Provide the (x, y) coordinate of the cell's center where the given text is located.  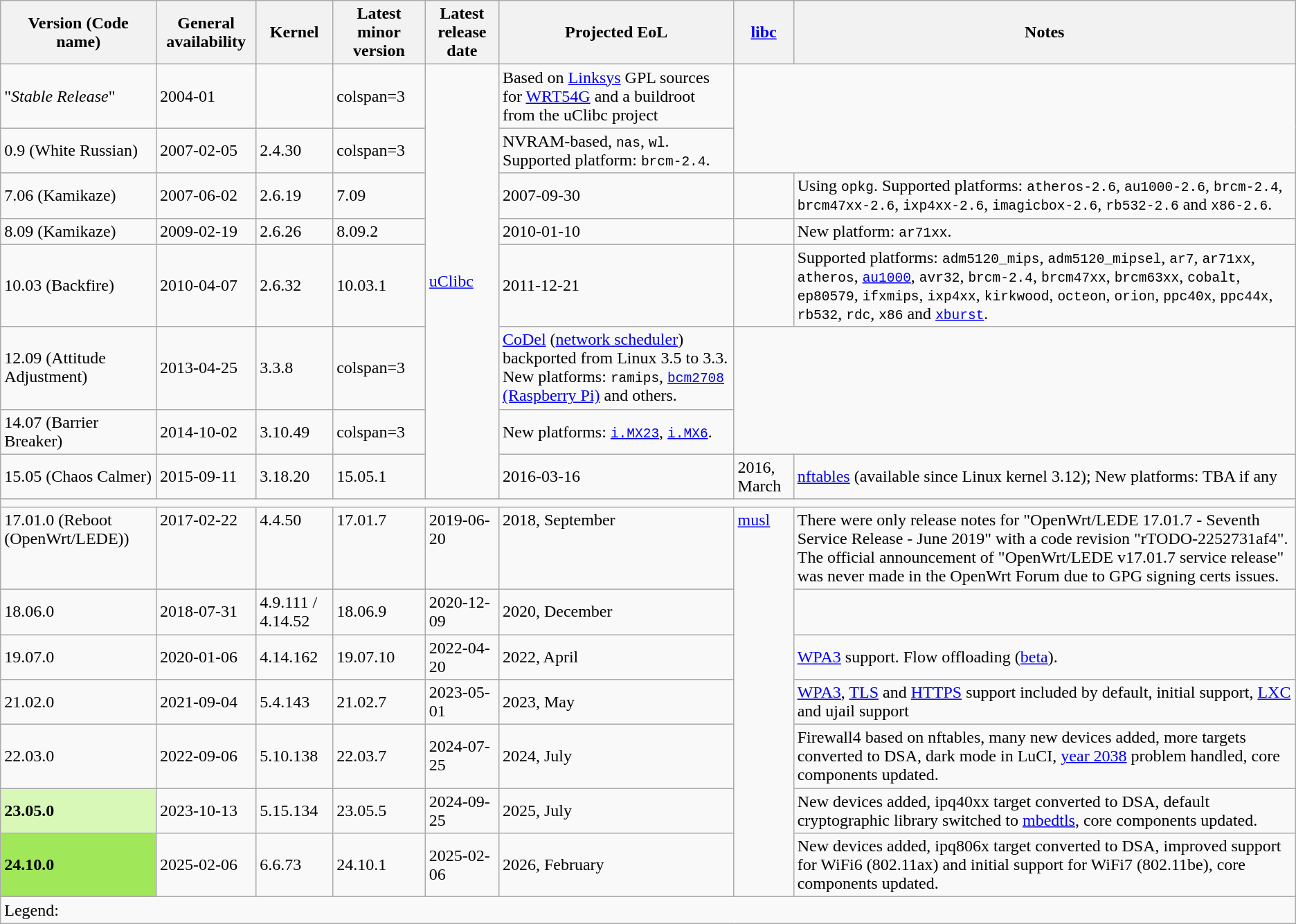
2020-01-06 (206, 656)
3.3.8 (295, 368)
Latest minor version (379, 33)
Kernel (295, 33)
17.01.7 (379, 548)
2022-09-06 (206, 757)
2025, July (616, 811)
2016-03-16 (616, 476)
23.05.5 (379, 811)
NVRAM-based, nas, wl. Supported platform: brcm-2.4. (616, 151)
2013-04-25 (206, 368)
2018-07-31 (206, 612)
21.02.7 (379, 702)
New platforms: i.MX23, i.MX6. (616, 432)
WPA3, TLS and HTTPS support included by default, initial support, LXC and ujail support (1044, 702)
2010-04-07 (206, 285)
5.15.134 (295, 811)
8.09.2 (379, 231)
23.05.0 (79, 811)
2007-06-02 (206, 195)
Legend: (648, 910)
5.10.138 (295, 757)
21.02.0 (79, 702)
15.05 (Chaos Calmer) (79, 476)
2026, February (616, 865)
"Stable Release" (79, 96)
22.03.0 (79, 757)
2015-09-11 (206, 476)
Version (Code name) (79, 33)
2024-07-25 (462, 757)
2021-09-04 (206, 702)
New platform: ar71xx. (1044, 231)
10.03.1 (379, 285)
General availability (206, 33)
2024-09-25 (462, 811)
Notes (1044, 33)
2023, May (616, 702)
3.10.49 (295, 432)
nftables (available since Linux kernel 3.12); New platforms: TBA if any (1044, 476)
18.06.0 (79, 612)
uClibc (462, 282)
Using opkg. Supported platforms: atheros-2.6, au1000-2.6, brcm-2.4, brcm47xx-2.6, ixp4xx-2.6, imagicbox-2.6, rb532-2.6 and x86-2.6. (1044, 195)
2020, December (616, 612)
2014-10-02 (206, 432)
12.09 (Attitude Adjustment) (79, 368)
6.6.73 (295, 865)
17.01.0 (Reboot (OpenWrt/LEDE)) (79, 548)
2020-12-09 (462, 612)
3.18.20 (295, 476)
8.09 (Kamikaze) (79, 231)
2007-02-05 (206, 151)
Based on Linksys GPL sources for WRT54G and a buildroot from the uClibc project (616, 96)
2023-05-01 (462, 702)
2016, March (764, 476)
19.07.0 (79, 656)
2011-12-21 (616, 285)
CoDel (network scheduler) backported from Linux 3.5 to 3.3. New platforms: ramips, bcm2708 (Raspberry Pi) and others. (616, 368)
2004-01 (206, 96)
2009-02-19 (206, 231)
24.10.1 (379, 865)
4.14.162 (295, 656)
14.07 (Barrier Breaker) (79, 432)
5.4.143 (295, 702)
2022, April (616, 656)
2010-01-10 (616, 231)
0.9 (White Russian) (79, 151)
24.10.0 (79, 865)
22.03.7 (379, 757)
libc (764, 33)
2.6.32 (295, 285)
New devices added, ipq40xx target converted to DSA, default cryptographic library switched to mbedtls, core components updated. (1044, 811)
15.05.1 (379, 476)
2019-06-20 (462, 548)
2.4.30 (295, 151)
2.6.19 (295, 195)
musl (764, 702)
2018, September (616, 548)
7.09 (379, 195)
2017-02-22 (206, 548)
4.9.111 / 4.14.52 (295, 612)
4.4.50 (295, 548)
2024, July (616, 757)
Latest release date (462, 33)
19.07.10 (379, 656)
7.06 (Kamikaze) (79, 195)
WPA3 support. Flow offloading (beta). (1044, 656)
2022-04-20 (462, 656)
2023-10-13 (206, 811)
10.03 (Backfire) (79, 285)
2.6.26 (295, 231)
2007-09-30 (616, 195)
Projected EoL (616, 33)
18.06.9 (379, 612)
